Output the [X, Y] coordinate of the center of the cell containing the given text.  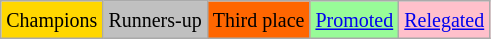
Runners-up [155, 20]
Promoted [354, 20]
Third place [258, 20]
Relegated [444, 20]
Champions [52, 20]
